For the text-containing cell, return its midpoint in [x, y] coordinate format. 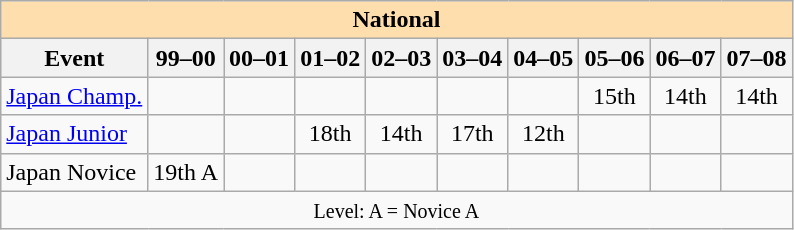
02–03 [402, 58]
15th [614, 96]
Japan Novice [74, 172]
99–00 [186, 58]
Japan Junior [74, 134]
07–08 [756, 58]
Japan Champ. [74, 96]
01–02 [330, 58]
05–06 [614, 58]
Level: A = Novice A [396, 210]
12th [544, 134]
04–05 [544, 58]
Event [74, 58]
17th [472, 134]
06–07 [686, 58]
National [396, 20]
00–01 [260, 58]
03–04 [472, 58]
18th [330, 134]
19th A [186, 172]
